Find where the given text appears and provide that cell's center as [x, y] coordinate. 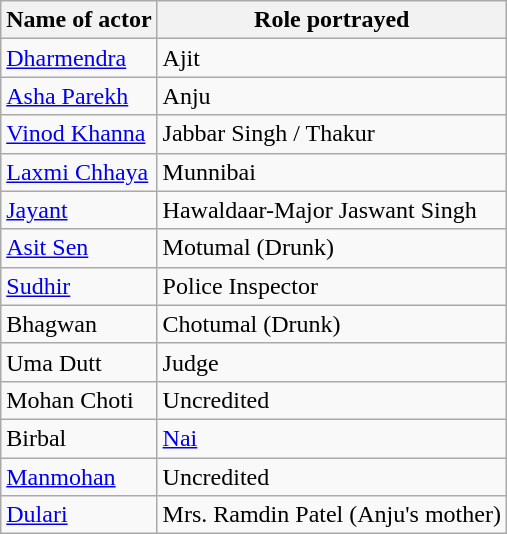
Asit Sen [79, 248]
Asha Parekh [79, 96]
Vinod Khanna [79, 134]
Hawaldaar-Major Jaswant Singh [332, 210]
Birbal [79, 438]
Mrs. Ramdin Patel (Anju's mother) [332, 515]
Sudhir [79, 286]
Manmohan [79, 477]
Jayant [79, 210]
Bhagwan [79, 324]
Role portrayed [332, 20]
Nai [332, 438]
Munnibai [332, 172]
Anju [332, 96]
Dharmendra [79, 58]
Laxmi Chhaya [79, 172]
Motumal (Drunk) [332, 248]
Chotumal (Drunk) [332, 324]
Name of actor [79, 20]
Judge [332, 362]
Police Inspector [332, 286]
Jabbar Singh / Thakur [332, 134]
Dulari [79, 515]
Ajit [332, 58]
Mohan Choti [79, 400]
Uma Dutt [79, 362]
